Provide the (x, y) coordinate of the cell's center where the given text is located.  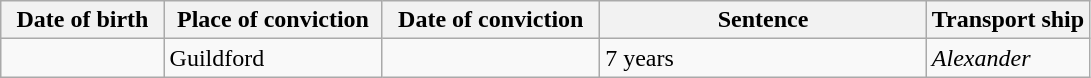
Place of conviction (273, 20)
Date of birth (82, 20)
Sentence (764, 20)
Guildford (273, 58)
Date of conviction (491, 20)
7 years (764, 58)
Alexander (1008, 58)
Transport ship (1008, 20)
